Capture the cell that displays the provided text and extract its [X, Y] central coordinate. 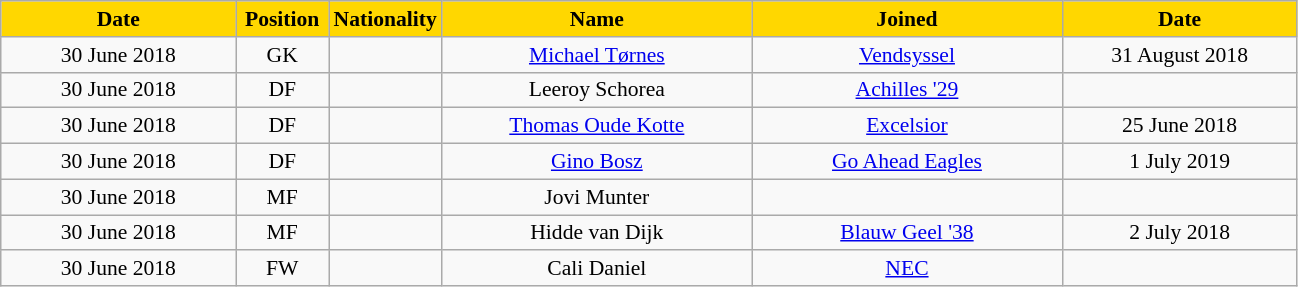
25 June 2018 [1180, 126]
NEC [907, 269]
Vendsyssel [907, 55]
Go Ahead Eagles [907, 162]
Hidde van Dijk [597, 233]
2 July 2018 [1180, 233]
Achilles '29 [907, 90]
1 July 2019 [1180, 162]
GK [282, 55]
Thomas Oude Kotte [597, 126]
Excelsior [907, 126]
Michael Tørnes [597, 55]
Nationality [384, 19]
Leeroy Schorea [597, 90]
FW [282, 269]
Gino Bosz [597, 162]
Cali Daniel [597, 269]
Name [597, 19]
Jovi Munter [597, 197]
Joined [907, 19]
31 August 2018 [1180, 55]
Position [282, 19]
Blauw Geel '38 [907, 233]
